For the text-containing cell, return its midpoint in [X, Y] coordinate format. 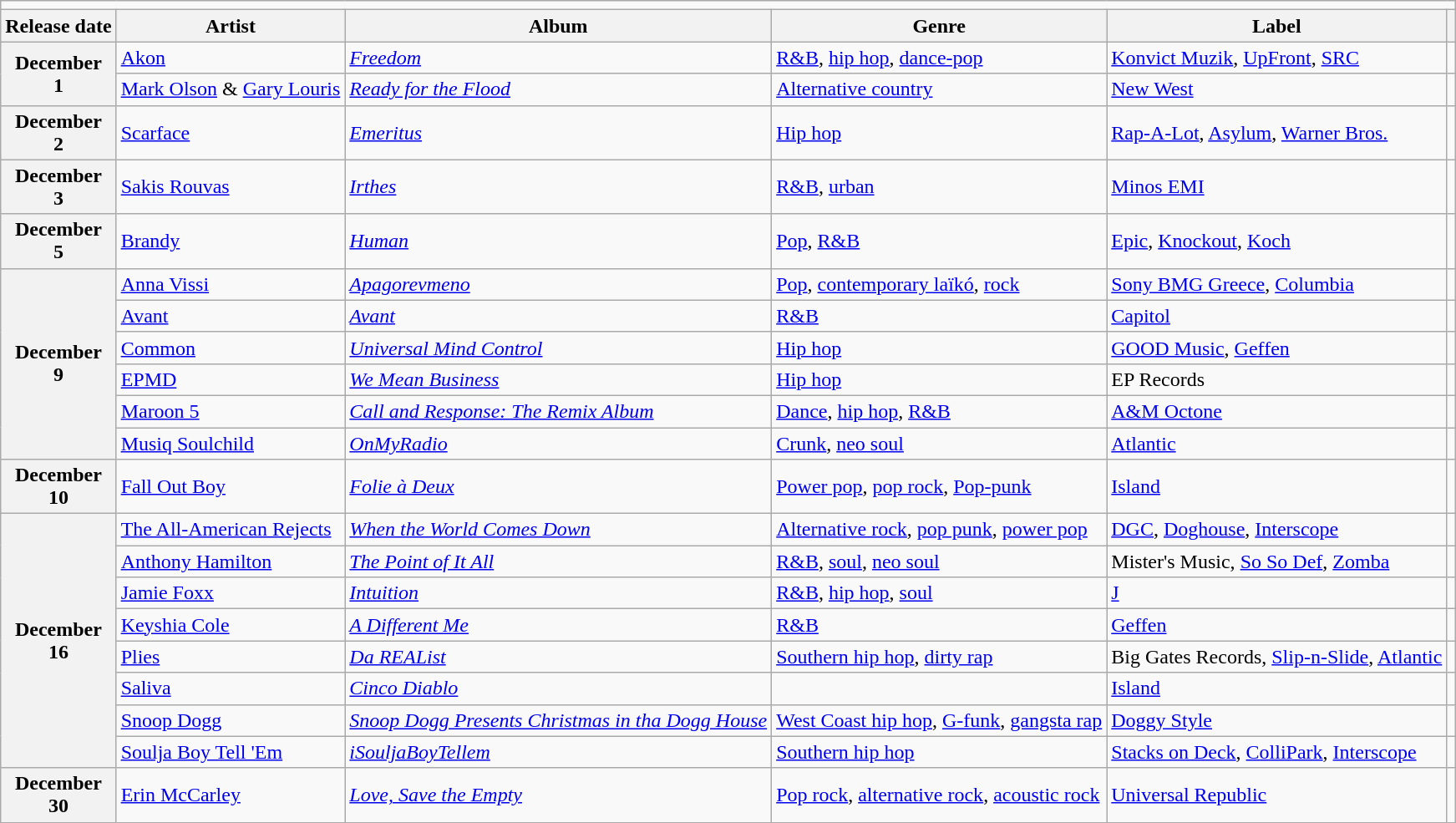
The All-American Rejects [231, 530]
EP Records [1276, 379]
December30 [58, 795]
Geffen [1276, 625]
Konvict Muzik, UpFront, SRC [1276, 58]
EPMD [231, 379]
December1 [58, 74]
OnMyRadio [558, 444]
Common [231, 348]
Keyshia Cole [231, 625]
Maroon 5 [231, 411]
R&B, soul, neo soul [939, 561]
Alternative rock, pop punk, power pop [939, 530]
Universal Republic [1276, 795]
Pop, contemporary laïkó, rock [939, 284]
Sakis Rouvas [231, 187]
Universal Mind Control [558, 348]
Human [558, 241]
Ready for the Flood [558, 89]
Da REAList [558, 657]
Big Gates Records, Slip-n-Slide, Atlantic [1276, 657]
We Mean Business [558, 379]
Doggy Style [1276, 720]
Mark Olson & Gary Louris [231, 89]
Rap-A-Lot, Asylum, Warner Bros. [1276, 132]
R&B, urban [939, 187]
December16 [58, 641]
Apagorevmeno [558, 284]
Snoop Dogg [231, 720]
Southern hip hop, dirty rap [939, 657]
Love, Save the Empty [558, 795]
Epic, Knockout, Koch [1276, 241]
December10 [58, 486]
Pop, R&B [939, 241]
Erin McCarley [231, 795]
Anna Vissi [231, 284]
Label [1276, 26]
Stacks on Deck, ColliPark, Interscope [1276, 752]
Alternative country [939, 89]
Mister's Music, So So Def, Zomba [1276, 561]
The Point of It All [558, 561]
Southern hip hop [939, 752]
Power pop, pop rock, Pop-punk [939, 486]
Saliva [231, 688]
Atlantic [1276, 444]
December3 [58, 187]
Artist [231, 26]
Album [558, 26]
Sony BMG Greece, Columbia [1276, 284]
Irthes [558, 187]
Release date [58, 26]
December2 [58, 132]
Folie à Deux [558, 486]
Plies [231, 657]
December5 [58, 241]
December9 [58, 363]
New West [1276, 89]
Anthony Hamilton [231, 561]
Snoop Dogg Presents Christmas in tha Dogg House [558, 720]
R&B, hip hop, dance-pop [939, 58]
Minos EMI [1276, 187]
A&M Octone [1276, 411]
Cinco Diablo [558, 688]
Emeritus [558, 132]
Brandy [231, 241]
When the World Comes Down [558, 530]
Jamie Foxx [231, 593]
Freedom [558, 58]
Scarface [231, 132]
Intuition [558, 593]
Soulja Boy Tell 'Em [231, 752]
Genre [939, 26]
iSouljaBoyTellem [558, 752]
Fall Out Boy [231, 486]
Akon [231, 58]
R&B, hip hop, soul [939, 593]
West Coast hip hop, G-funk, gangsta rap [939, 720]
Musiq Soulchild [231, 444]
Dance, hip hop, R&B [939, 411]
J [1276, 593]
Capitol [1276, 316]
DGC, Doghouse, Interscope [1276, 530]
Pop rock, alternative rock, acoustic rock [939, 795]
Crunk, neo soul [939, 444]
GOOD Music, Geffen [1276, 348]
Call and Response: The Remix Album [558, 411]
A Different Me [558, 625]
